Capture the cell that displays the provided text and extract its (x, y) central coordinate. 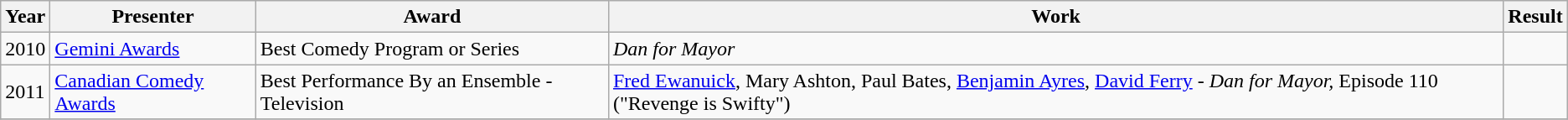
Dan for Mayor (1055, 49)
Award (432, 17)
Best Performance By an Ensemble - Television (432, 92)
Result (1535, 17)
Fred Ewanuick, Mary Ashton, Paul Bates, Benjamin Ayres, David Ferry - Dan for Mayor, Episode 110 ("Revenge is Swifty") (1055, 92)
Work (1055, 17)
2010 (25, 49)
Gemini Awards (152, 49)
2011 (25, 92)
Year (25, 17)
Canadian Comedy Awards (152, 92)
Best Comedy Program or Series (432, 49)
Presenter (152, 17)
